Detect which cell encompasses the target text, then output its (x, y) center coordinate. 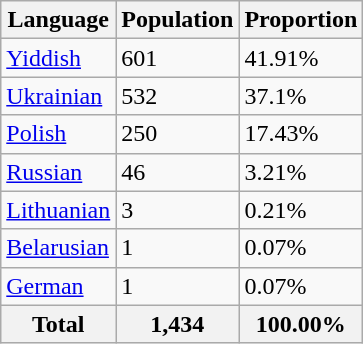
46 (178, 172)
Belarusian (58, 248)
Russian (58, 172)
17.43% (301, 134)
532 (178, 96)
601 (178, 58)
Lithuanian (58, 210)
Polish (58, 134)
Yiddish (58, 58)
Language (58, 20)
0.21% (301, 210)
German (58, 286)
100.00% (301, 324)
Total (58, 324)
37.1% (301, 96)
41.91% (301, 58)
Proportion (301, 20)
1,434 (178, 324)
Population (178, 20)
250 (178, 134)
3.21% (301, 172)
Ukrainian (58, 96)
3 (178, 210)
